Detect which cell encompasses the target text, then output its (X, Y) center coordinate. 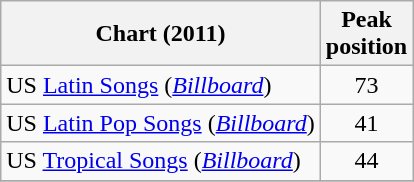
73 (366, 85)
US Tropical Songs (Billboard) (161, 161)
44 (366, 161)
41 (366, 123)
Chart (2011) (161, 34)
Peakposition (366, 34)
US Latin Pop Songs (Billboard) (161, 123)
US Latin Songs (Billboard) (161, 85)
